Locate the cell with the specified text and output its [X, Y] center coordinate. 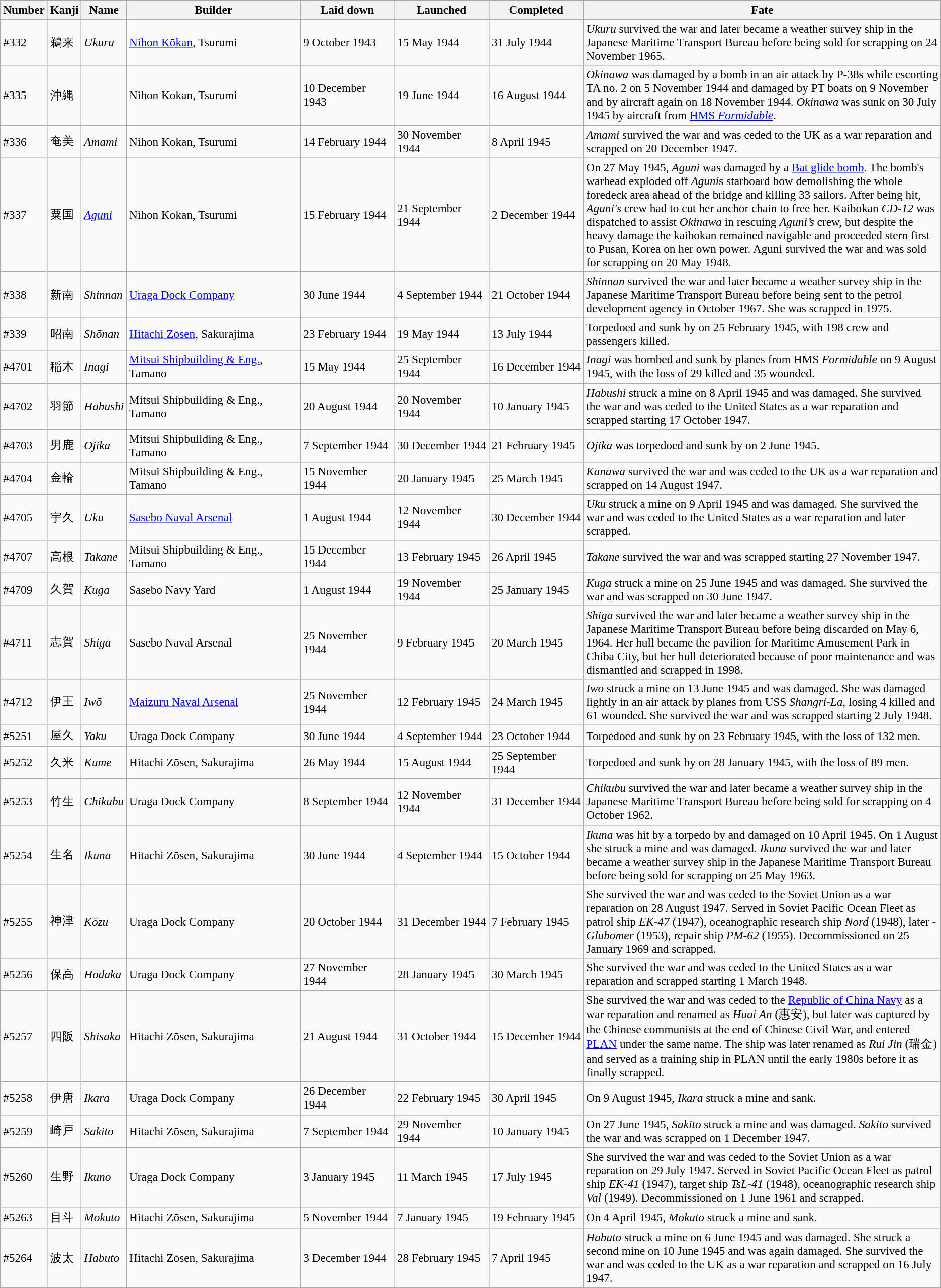
Amami survived the war and was ceded to the UK as a war reparation and scrapped on 20 December 1947. [762, 142]
7 January 1945 [441, 1217]
Ukuru [104, 42]
Fate [762, 10]
Hodaka [104, 974]
新南 [64, 295]
Iwō [104, 702]
Kuga [104, 589]
Ojika was torpedoed and sunk by on 2 June 1945. [762, 445]
竹生 [64, 802]
Yaku [104, 735]
#4711 [24, 642]
Shisaka [104, 1036]
31 October 1944 [441, 1036]
Amami [104, 142]
#335 [24, 96]
#5264 [24, 1258]
奄美 [64, 142]
Name [104, 10]
21 September 1944 [441, 214]
#5263 [24, 1217]
Ikara [104, 1098]
波太 [64, 1258]
#4704 [24, 478]
Sasebo Navy Yard [214, 589]
17 July 1945 [536, 1176]
30 November 1944 [441, 142]
#5258 [24, 1098]
Kōzu [104, 921]
目斗 [64, 1217]
24 March 1945 [536, 702]
粟国 [64, 214]
21 October 1944 [536, 295]
29 November 1944 [441, 1131]
Ikuna [104, 855]
8 September 1944 [348, 802]
Launched [441, 10]
宇久 [64, 517]
Takane [104, 557]
21 February 1945 [536, 445]
Chikubu [104, 802]
20 March 1945 [536, 642]
屋久 [64, 735]
16 December 1944 [536, 367]
13 February 1945 [441, 557]
Sakito [104, 1131]
15 November 1944 [348, 478]
高根 [64, 557]
#4707 [24, 557]
On 4 April 1945, Mokuto struck a mine and sank. [762, 1217]
#5260 [24, 1176]
#338 [24, 295]
19 November 1944 [441, 589]
26 May 1944 [348, 762]
12 February 1945 [441, 702]
#339 [24, 334]
Ojika [104, 445]
15 October 1944 [536, 855]
15 August 1944 [441, 762]
3 December 1944 [348, 1258]
Habushi [104, 406]
26 December 1944 [348, 1098]
11 March 1945 [441, 1176]
久米 [64, 762]
#4712 [24, 702]
26 April 1945 [536, 557]
9 February 1945 [441, 642]
#4701 [24, 367]
#4705 [24, 517]
21 August 1944 [348, 1036]
志賀 [64, 642]
#5257 [24, 1036]
30 April 1945 [536, 1098]
On 9 August 1945, Ikara struck a mine and sank. [762, 1098]
#336 [24, 142]
#5259 [24, 1131]
生名 [64, 855]
23 October 1944 [536, 735]
Aguni [104, 214]
羽節 [64, 406]
Shinnan [104, 295]
20 November 1944 [441, 406]
伊王 [64, 702]
Mokuto [104, 1217]
Habuto [104, 1258]
Inagi [104, 367]
13 July 1944 [536, 334]
稲木 [64, 367]
Kanawa survived the war and was ceded to the UK as a war reparation and scrapped on 14 August 1947. [762, 478]
25 January 1945 [536, 589]
7 February 1945 [536, 921]
8 April 1945 [536, 142]
Torpedoed and sunk by on 28 January 1945, with the loss of 89 men. [762, 762]
Kume [104, 762]
20 October 1944 [348, 921]
#337 [24, 214]
Completed [536, 10]
伊唐 [64, 1098]
She survived the war and was ceded to the United States as a war reparation and scrapped starting 1 March 1948. [762, 974]
30 March 1945 [536, 974]
9 October 1943 [348, 42]
27 November 1944 [348, 974]
四阪 [64, 1036]
沖縄 [64, 96]
男鹿 [64, 445]
19 February 1945 [536, 1217]
3 January 1945 [348, 1176]
神津 [64, 921]
Uku struck a mine on 9 April 1945 and was damaged. She survived the war and was ceded to the United States as a war reparation and later scrapped. [762, 517]
保高 [64, 974]
19 May 1944 [441, 334]
Builder [214, 10]
Number [24, 10]
#5256 [24, 974]
久賀 [64, 589]
28 February 1945 [441, 1258]
Laid down [348, 10]
Shiga [104, 642]
#5254 [24, 855]
Ikuno [104, 1176]
16 August 1944 [536, 96]
On 27 June 1945, Sakito struck a mine and was damaged. Sakito survived the war and was scrapped on 1 December 1947. [762, 1131]
生野 [64, 1176]
Uku [104, 517]
金輪 [64, 478]
7 April 1945 [536, 1258]
Maizuru Naval Arsenal [214, 702]
20 August 1944 [348, 406]
#4703 [24, 445]
14 February 1944 [348, 142]
Nihon Kōkan, Tsurumi [214, 42]
20 January 1945 [441, 478]
#4702 [24, 406]
崎戸 [64, 1131]
Torpedoed and sunk by on 23 February 1945, with the loss of 132 men. [762, 735]
Shōnan [104, 334]
22 February 1945 [441, 1098]
#5251 [24, 735]
#5252 [24, 762]
Kuga struck a mine on 25 June 1945 and was damaged. She survived the war and was scrapped on 30 June 1947. [762, 589]
Takane survived the war and was scrapped starting 27 November 1947. [762, 557]
Torpedoed and sunk by on 25 February 1945, with 198 crew and passengers killed. [762, 334]
23 February 1944 [348, 334]
昭南 [64, 334]
10 December 1943 [348, 96]
Inagi was bombed and sunk by planes from HMS Formidable on 9 August 1945, with the loss of 29 killed and 35 wounded. [762, 367]
#4709 [24, 589]
31 July 1944 [536, 42]
鵜来 [64, 42]
#332 [24, 42]
Kanji [64, 10]
19 June 1944 [441, 96]
#5253 [24, 802]
25 March 1945 [536, 478]
28 January 1945 [441, 974]
15 February 1944 [348, 214]
2 December 1944 [536, 214]
5 November 1944 [348, 1217]
#5255 [24, 921]
